For the text-containing cell, return its midpoint in (x, y) coordinate format. 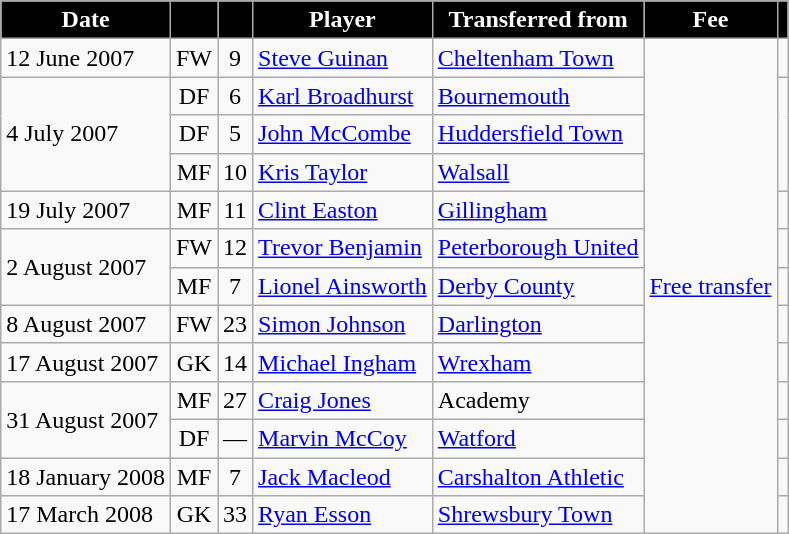
Cheltenham Town (538, 58)
12 (236, 248)
17 August 2007 (86, 362)
John McCombe (343, 134)
Derby County (538, 286)
Fee (710, 20)
Walsall (538, 172)
Wrexham (538, 362)
Marvin McCoy (343, 438)
31 August 2007 (86, 419)
8 August 2007 (86, 324)
Trevor Benjamin (343, 248)
Michael Ingham (343, 362)
Ryan Esson (343, 515)
Jack Macleod (343, 477)
Peterborough United (538, 248)
6 (236, 96)
Clint Easton (343, 210)
Watford (538, 438)
Bournemouth (538, 96)
19 July 2007 (86, 210)
— (236, 438)
10 (236, 172)
14 (236, 362)
Player (343, 20)
Huddersfield Town (538, 134)
12 June 2007 (86, 58)
Carshalton Athletic (538, 477)
Gillingham (538, 210)
18 January 2008 (86, 477)
Transferred from (538, 20)
23 (236, 324)
11 (236, 210)
Darlington (538, 324)
Academy (538, 400)
Free transfer (710, 286)
Karl Broadhurst (343, 96)
9 (236, 58)
17 March 2008 (86, 515)
Simon Johnson (343, 324)
33 (236, 515)
27 (236, 400)
Date (86, 20)
Kris Taylor (343, 172)
Shrewsbury Town (538, 515)
Lionel Ainsworth (343, 286)
5 (236, 134)
2 August 2007 (86, 267)
Craig Jones (343, 400)
4 July 2007 (86, 134)
Steve Guinan (343, 58)
